Provide the (X, Y) coordinate of the cell's center where the given text is located.  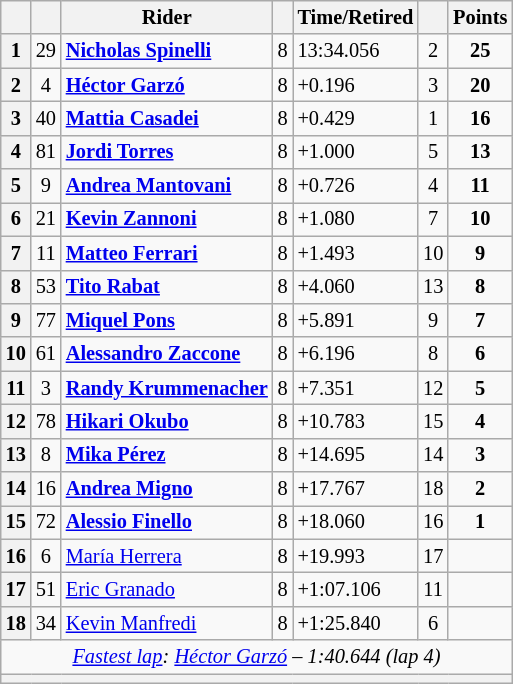
+1.080 (356, 219)
Mika Pérez (167, 455)
Miquel Pons (167, 320)
Nicholas Spinelli (167, 51)
+10.783 (356, 421)
+14.695 (356, 455)
61 (46, 354)
Andrea Migno (167, 489)
53 (46, 287)
Randy Krummenacher (167, 388)
Time/Retired (356, 17)
María Herrera (167, 556)
+17.767 (356, 489)
13:34.056 (356, 51)
Mattia Casadei (167, 118)
+1.000 (356, 152)
+4.060 (356, 287)
77 (46, 320)
Kevin Zannoni (167, 219)
+0.429 (356, 118)
+0.726 (356, 186)
Eric Granado (167, 589)
+0.196 (356, 85)
+5.891 (356, 320)
Tito Rabat (167, 287)
81 (46, 152)
+18.060 (356, 522)
25 (480, 51)
Alessandro Zaccone (167, 354)
Points (480, 17)
+1:07.106 (356, 589)
29 (46, 51)
21 (46, 219)
Fastest lap: Héctor Garzó – 1:40.644 (lap 4) (256, 657)
Kevin Manfredi (167, 623)
Matteo Ferrari (167, 253)
Héctor Garzó (167, 85)
Alessio Finello (167, 522)
Jordi Torres (167, 152)
72 (46, 522)
Hikari Okubo (167, 421)
Rider (167, 17)
34 (46, 623)
Andrea Mantovani (167, 186)
+6.196 (356, 354)
+1:25.840 (356, 623)
40 (46, 118)
51 (46, 589)
+7.351 (356, 388)
+19.993 (356, 556)
20 (480, 85)
78 (46, 421)
+1.493 (356, 253)
